Capture the cell that displays the provided text and extract its (x, y) central coordinate. 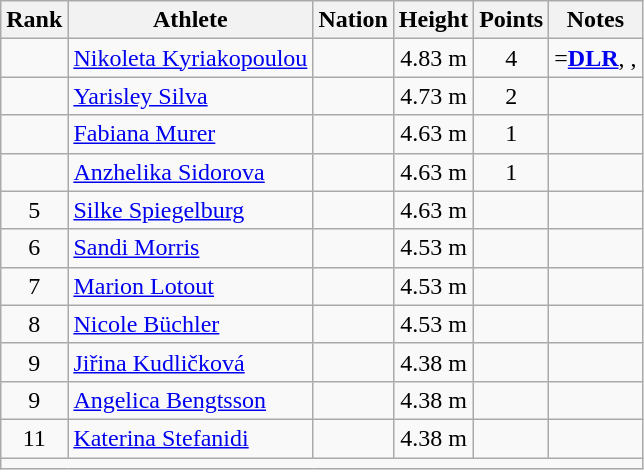
6 (34, 248)
Angelica Bengtsson (190, 400)
Nikoleta Kyriakopoulou (190, 58)
5 (34, 210)
Height (433, 20)
4.83 m (433, 58)
Jiřina Kudličková (190, 362)
Anzhelika Sidorova (190, 172)
Rank (34, 20)
11 (34, 438)
8 (34, 324)
Yarisley Silva (190, 96)
=DLR, , (596, 58)
Sandi Morris (190, 248)
Fabiana Murer (190, 134)
Nation (353, 20)
4 (512, 58)
Notes (596, 20)
Points (512, 20)
Nicole Büchler (190, 324)
Silke Spiegelburg (190, 210)
4.73 m (433, 96)
Katerina Stefanidi (190, 438)
7 (34, 286)
2 (512, 96)
Athlete (190, 20)
Marion Lotout (190, 286)
